Output the [X, Y] coordinate of the center of the cell containing the given text.  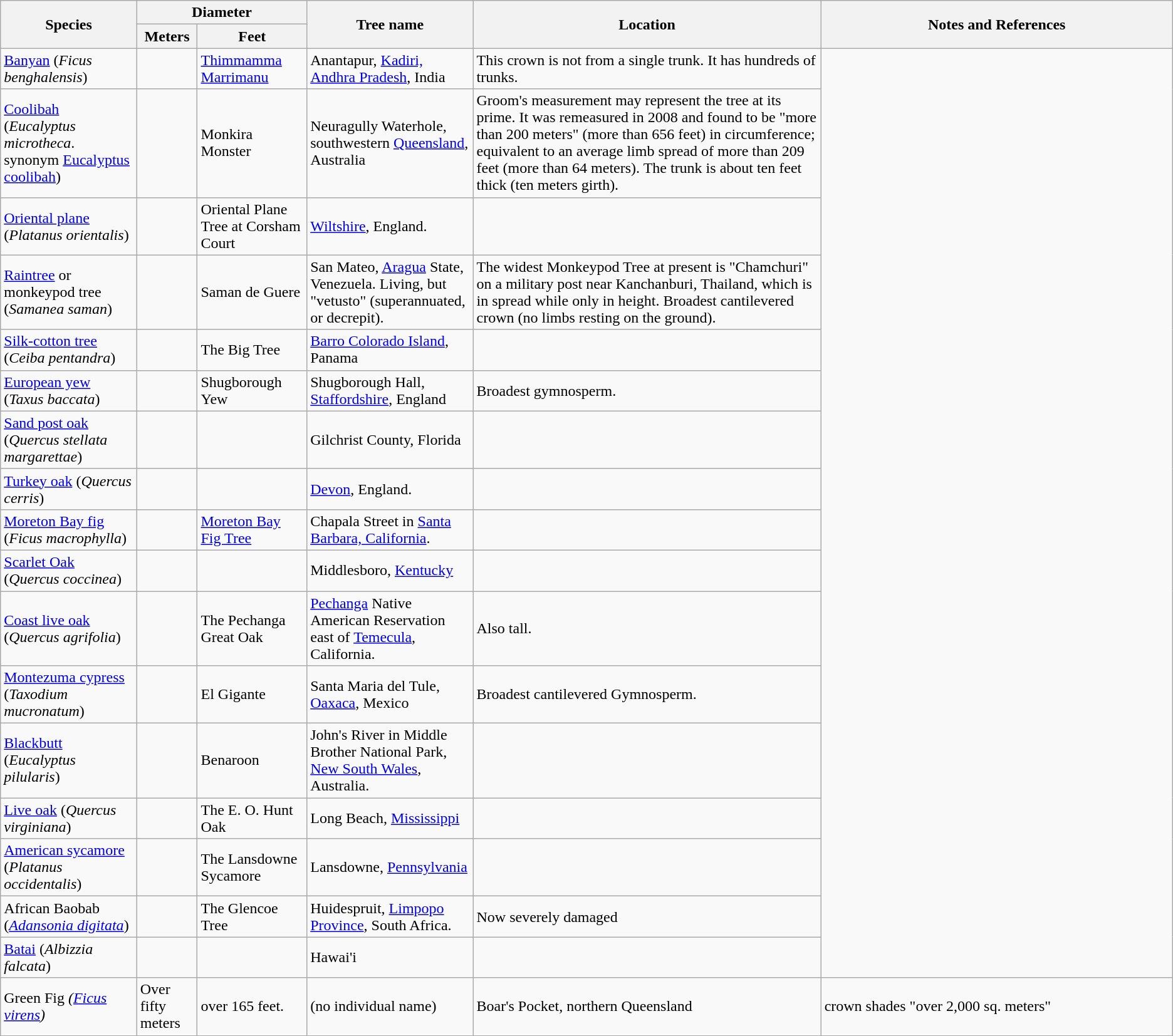
The Glencoe Tree [252, 917]
Oriental Plane Tree at Corsham Court [252, 226]
Scarlet Oak (Quercus coccinea) [69, 570]
John's River in Middle Brother National Park, New South Wales, Australia. [390, 760]
Lansdowne, Pennsylvania [390, 868]
Shugborough Hall, Staffordshire, England [390, 391]
Location [647, 24]
Green Fig (Ficus virens) [69, 1007]
Banyan (Ficus benghalensis) [69, 69]
Batai (Albizzia falcata) [69, 957]
Benaroon [252, 760]
European yew (Taxus baccata) [69, 391]
Saman de Guere [252, 292]
Santa Maria del Tule, Oaxaca, Mexico [390, 695]
Tree name [390, 24]
The Pechanga Great Oak [252, 629]
Gilchrist County, Florida [390, 440]
Pechanga Native American Reservation east of Temecula, California. [390, 629]
Raintree or monkeypod tree (Samanea saman) [69, 292]
crown shades "over 2,000 sq. meters" [996, 1007]
Moreton Bay Fig Tree [252, 530]
Shugborough Yew [252, 391]
over 165 feet. [252, 1007]
Coast live oak (Quercus agrifolia) [69, 629]
Meters [167, 36]
Turkey oak (Quercus cerris) [69, 489]
The Lansdowne Sycamore [252, 868]
Devon, England. [390, 489]
Blackbutt (Eucalyptus pilularis) [69, 760]
Sand post oak (Quercus stellata margarettae) [69, 440]
Monkira Monster [252, 143]
Feet [252, 36]
Also tall. [647, 629]
Now severely damaged [647, 917]
Broadest cantilevered Gymnosperm. [647, 695]
American sycamore (Platanus occidentalis) [69, 868]
Moreton Bay fig (Ficus macrophylla) [69, 530]
This crown is not from a single trunk. It has hundreds of trunks. [647, 69]
Montezuma cypress (Taxodium mucronatum) [69, 695]
Neuragully Waterhole, southwestern Queensland, Australia [390, 143]
Notes and References [996, 24]
Huidespruit, Limpopo Province, South Africa. [390, 917]
Oriental plane (Platanus orientalis) [69, 226]
The Big Tree [252, 350]
Species [69, 24]
Anantapur, Kadiri, Andhra Pradesh, India [390, 69]
San Mateo, Aragua State, Venezuela. Living, but "vetusto" (superannuated, or decrepit). [390, 292]
Boar's Pocket, northern Queensland [647, 1007]
African Baobab (Adansonia digitata) [69, 917]
Long Beach, Mississippi [390, 818]
El Gigante [252, 695]
Live oak (Quercus virginiana) [69, 818]
Over fifty meters [167, 1007]
Wiltshire, England. [390, 226]
Middlesboro, Kentucky [390, 570]
Barro Colorado Island, Panama [390, 350]
Diameter [222, 13]
Coolibah (Eucalyptus microtheca. synonym Eucalyptus coolibah) [69, 143]
Thimmamma Marrimanu [252, 69]
Silk-cotton tree (Ceiba pentandra) [69, 350]
(no individual name) [390, 1007]
Broadest gymnosperm. [647, 391]
Chapala Street in Santa Barbara, California. [390, 530]
Hawai'i [390, 957]
The E. O. Hunt Oak [252, 818]
